From the cell containing the given text, extract its center point as [X, Y] coordinate. 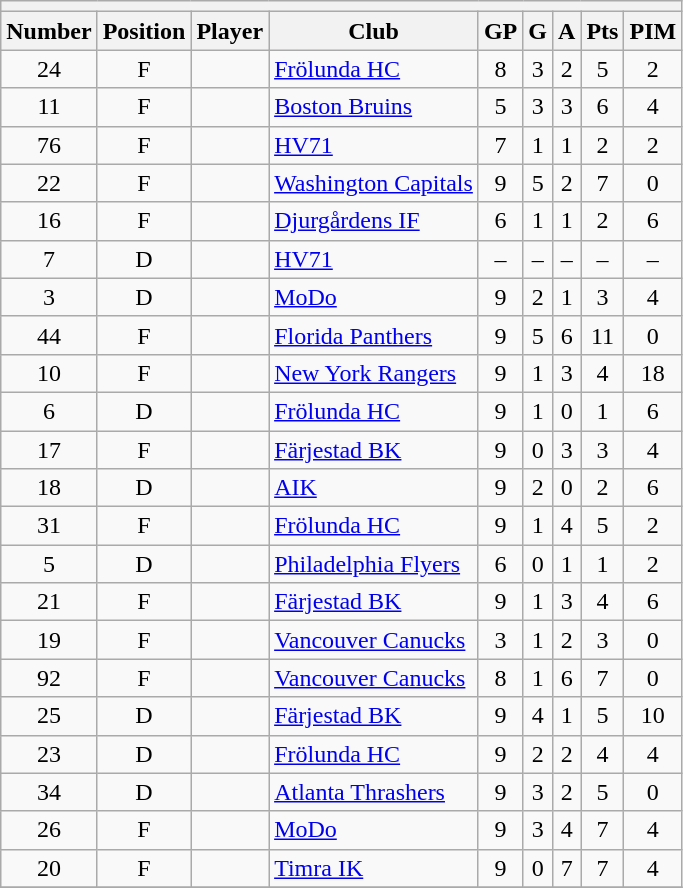
GP [500, 31]
34 [49, 792]
PIM [653, 31]
New York Rangers [374, 373]
Atlanta Thrashers [374, 792]
A [567, 31]
Number [49, 31]
Florida Panthers [374, 335]
19 [49, 640]
76 [49, 145]
Position [144, 31]
G [538, 31]
Pts [602, 31]
21 [49, 602]
Timra IK [374, 868]
24 [49, 69]
31 [49, 526]
Philadelphia Flyers [374, 564]
Djurgårdens IF [374, 221]
Player [230, 31]
17 [49, 449]
AIK [374, 488]
20 [49, 868]
26 [49, 830]
Washington Capitals [374, 183]
22 [49, 183]
25 [49, 716]
44 [49, 335]
92 [49, 678]
16 [49, 221]
23 [49, 754]
Club [374, 31]
Boston Bruins [374, 107]
